Detect which cell encompasses the target text, then output its [x, y] center coordinate. 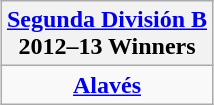
Segunda División B2012–13 Winners [106, 34]
Alavés [106, 85]
